Provide the [X, Y] coordinate of the cell's center where the given text is located.  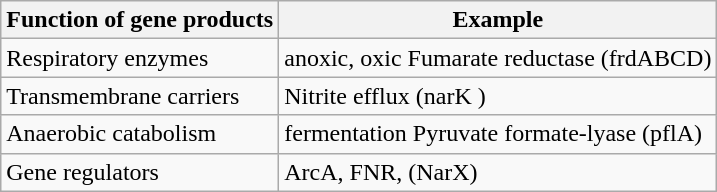
ArcA, FNR, (NarX) [498, 172]
Nitrite efflux (narK ) [498, 96]
Respiratory enzymes [140, 58]
Gene regulators [140, 172]
anoxic, oxic Fumarate reductase (frdABCD) [498, 58]
Anaerobic catabolism [140, 134]
fermentation Pyruvate formate-lyase (pflA) [498, 134]
Function of gene products [140, 20]
Example [498, 20]
Transmembrane carriers [140, 96]
